Capture the cell that displays the provided text and extract its (X, Y) central coordinate. 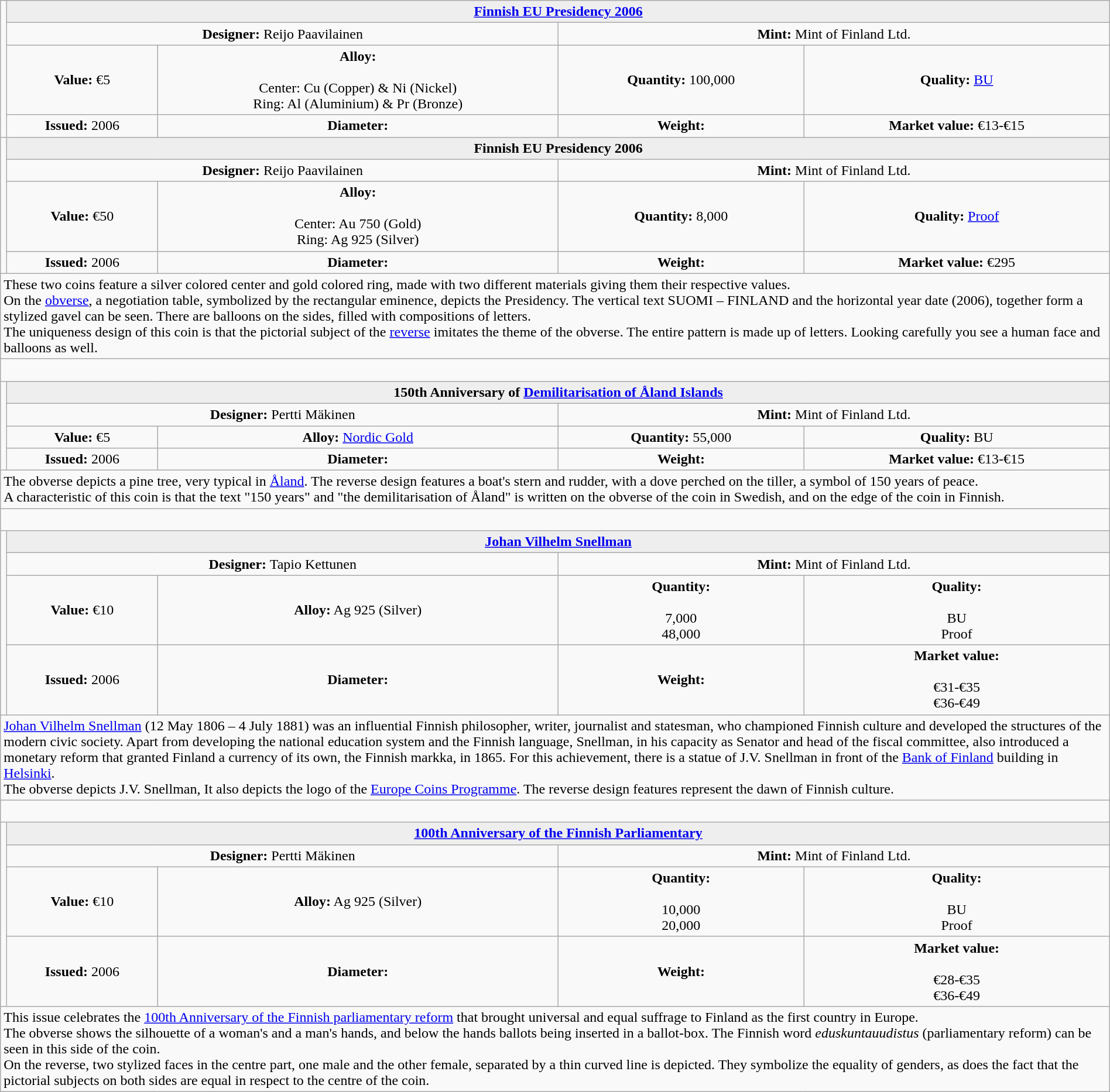
150th Anniversary of Demilitarisation of Åland Islands (559, 392)
100th Anniversary of the Finnish Parliamentary (559, 833)
Market value: €295 (957, 262)
Quantity: 7,000 48,000 (681, 610)
Alloy: Center: Au 750 (Gold) Ring: Ag 925 (Silver) (358, 217)
Designer: Tapio Kettunen (283, 564)
Value: €50 (82, 217)
Alloy: Nordic Gold (358, 437)
Market value:€31-€35 €36-€49 (957, 680)
Quality: Proof (957, 217)
Market value:€28-€35 €36-€49 (957, 971)
Quantity: 55,000 (681, 437)
Johan Vilhelm Snellman (559, 542)
Quantity: 8,000 (681, 217)
Quantity: 100,000 (681, 80)
Quantity: 10,000 20,000 (681, 901)
Alloy: Center: Cu (Copper) & Ni (Nickel) Ring: Al (Aluminium) & Pr (Bronze) (358, 80)
